Return (X, Y) of the center of cell containing provided text 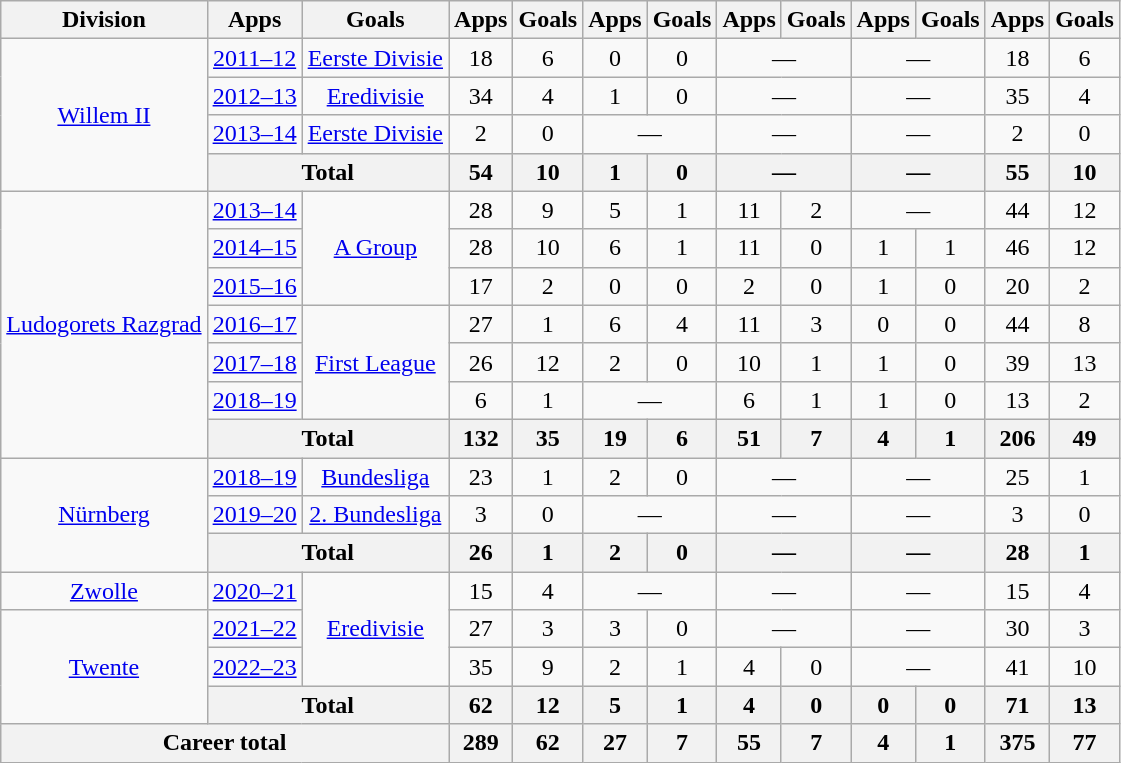
289 (481, 743)
71 (1017, 705)
Twente (104, 667)
A Group (375, 248)
8 (1085, 324)
Career total (225, 743)
375 (1017, 743)
41 (1017, 667)
2021–22 (254, 629)
2012–13 (254, 96)
2. Bundesliga (375, 515)
2017–18 (254, 362)
2020–21 (254, 591)
34 (481, 96)
2015–16 (254, 286)
17 (481, 286)
51 (749, 438)
Bundesliga (375, 477)
2022–23 (254, 667)
132 (481, 438)
30 (1017, 629)
54 (481, 172)
Zwolle (104, 591)
Division (104, 20)
46 (1017, 248)
2016–17 (254, 324)
49 (1085, 438)
First League (375, 362)
Willem II (104, 115)
2014–15 (254, 248)
39 (1017, 362)
19 (615, 438)
Nürnberg (104, 515)
2019–20 (254, 515)
23 (481, 477)
20 (1017, 286)
206 (1017, 438)
25 (1017, 477)
Ludogorets Razgrad (104, 324)
77 (1085, 743)
2011–12 (254, 58)
